Output the (x, y) coordinate of the center of the cell containing the given text.  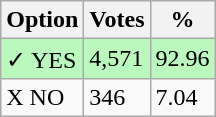
Option (42, 20)
% (182, 20)
✓ YES (42, 59)
7.04 (182, 97)
Votes (117, 20)
4,571 (117, 59)
346 (117, 97)
X NO (42, 97)
92.96 (182, 59)
